Extract the [X, Y] coordinate from the center of the cell holding the provided text.  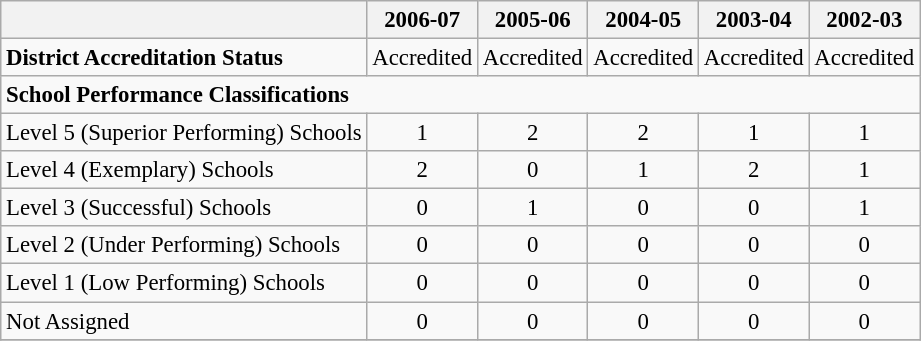
2002-03 [864, 20]
Level 3 (Successful) Schools [184, 208]
Level 1 (Low Performing) Schools [184, 283]
2005-06 [532, 20]
2004-05 [644, 20]
District Accreditation Status [184, 58]
Level 5 (Superior Performing) Schools [184, 133]
School Performance Classifications [460, 95]
Level 4 (Exemplary) Schools [184, 170]
2006-07 [422, 20]
Not Assigned [184, 321]
2003-04 [754, 20]
Level 2 (Under Performing) Schools [184, 245]
